From the cell containing the given text, extract its center point as [X, Y] coordinate. 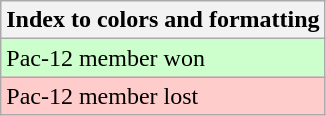
Pac-12 member won [163, 58]
Pac-12 member lost [163, 96]
Index to colors and formatting [163, 20]
